For the text-containing cell, return its midpoint in (X, Y) coordinate format. 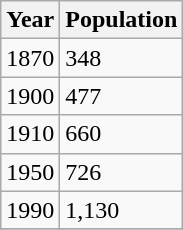
348 (122, 58)
726 (122, 172)
Population (122, 20)
1900 (30, 96)
660 (122, 134)
Year (30, 20)
1910 (30, 134)
1870 (30, 58)
477 (122, 96)
1990 (30, 210)
1,130 (122, 210)
1950 (30, 172)
